Output the [x, y] coordinate of the center of the cell containing the given text.  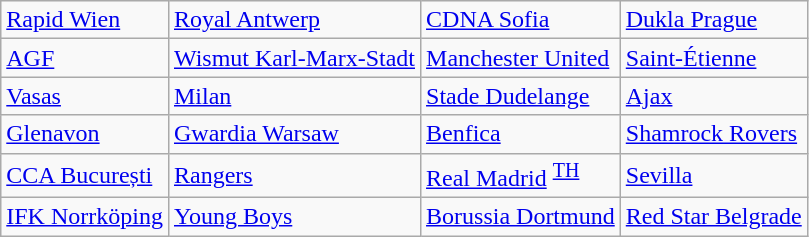
CCA București [85, 176]
Shamrock Rovers [714, 134]
Glenavon [85, 134]
Stade Dudelange [521, 96]
Rapid Wien [85, 20]
Benfica [521, 134]
Real Madrid TH [521, 176]
Saint-Étienne [714, 58]
Manchester United [521, 58]
Dukla Prague [714, 20]
CDNA Sofia [521, 20]
Wismut Karl-Marx-Stadt [294, 58]
Young Boys [294, 217]
IFK Norrköping [85, 217]
Red Star Belgrade [714, 217]
Ajax [714, 96]
Vasas [85, 96]
Royal Antwerp [294, 20]
Sevilla [714, 176]
Gwardia Warsaw [294, 134]
Borussia Dortmund [521, 217]
Milan [294, 96]
AGF [85, 58]
Rangers [294, 176]
